Identify which cell holds the provided text, then report its (x, y) central coordinate. 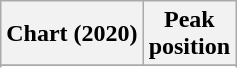
Chart (2020) (72, 34)
Peakposition (189, 34)
